Return the (x, y) coordinate for the center point of the cell that contains the specified text.  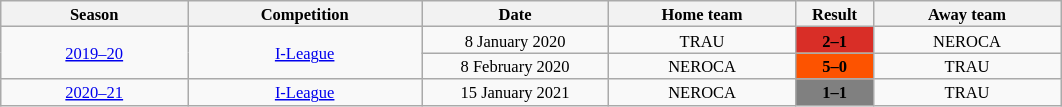
Date (516, 14)
1–1 (835, 92)
2020–21 (94, 92)
2019–20 (94, 53)
Away team (966, 14)
8 January 2020 (516, 40)
5–0 (835, 66)
Home team (702, 14)
Competition (305, 14)
Season (94, 14)
Result (835, 14)
8 February 2020 (516, 66)
15 January 2021 (516, 92)
2–1 (835, 40)
